Pinpoint the cell where the given text exists, returning its [x, y] midpoint coordinate. 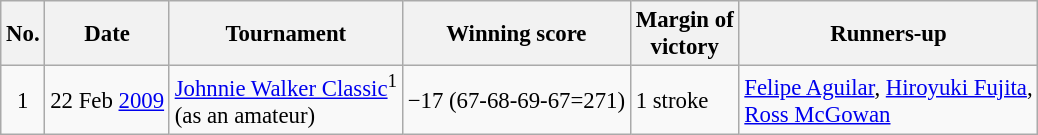
Tournament [286, 34]
1 [23, 100]
Johnnie Walker Classic1(as an amateur) [286, 100]
Runners-up [888, 34]
−17 (67-68-69-67=271) [516, 100]
Felipe Aguilar, Hiroyuki Fujita, Ross McGowan [888, 100]
1 stroke [684, 100]
22 Feb 2009 [107, 100]
Date [107, 34]
No. [23, 34]
Winning score [516, 34]
Margin ofvictory [684, 34]
